Identify which cell holds the provided text, then report its [X, Y] central coordinate. 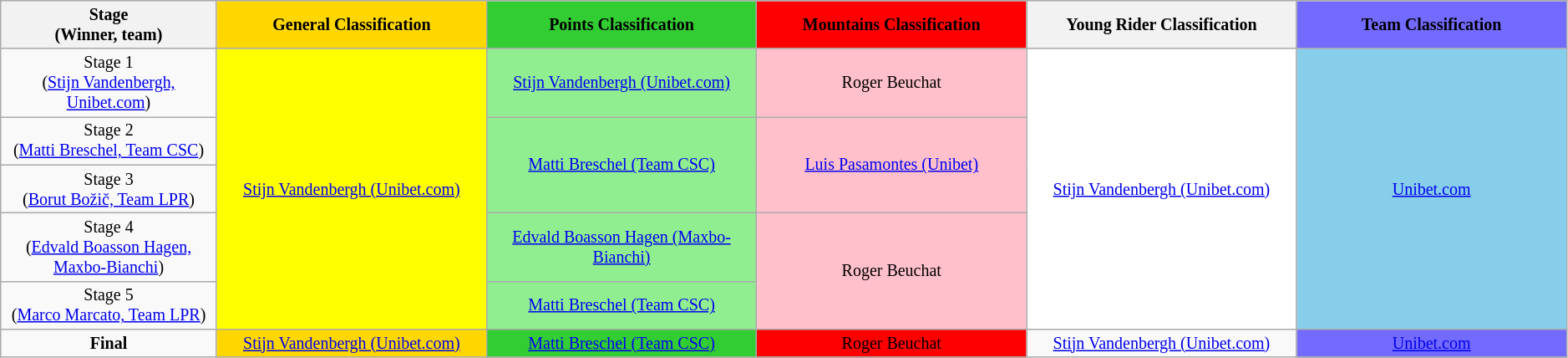
Final [109, 343]
Edvald Boasson Hagen (Maxbo-Bianchi) [622, 248]
Stage 3(Borut Božič, Team LPR) [109, 189]
Luis Pasamontes (Unibet) [892, 166]
Team Classification [1432, 25]
Mountains Classification [892, 25]
Stage 4(Edvald Boasson Hagen, Maxbo-Bianchi) [109, 248]
Stage 1(Stijn Vandenbergh, Unibet.com) [109, 84]
Stage 2(Matti Breschel, Team CSC) [109, 141]
General Classification [351, 25]
Points Classification [622, 25]
Stage 5 (Marco Marcato, Team LPR) [109, 304]
Stage(Winner, team) [109, 25]
Young Rider Classification [1161, 25]
